Determine the (X, Y) coordinate at the center of the cell enclosing the given text.  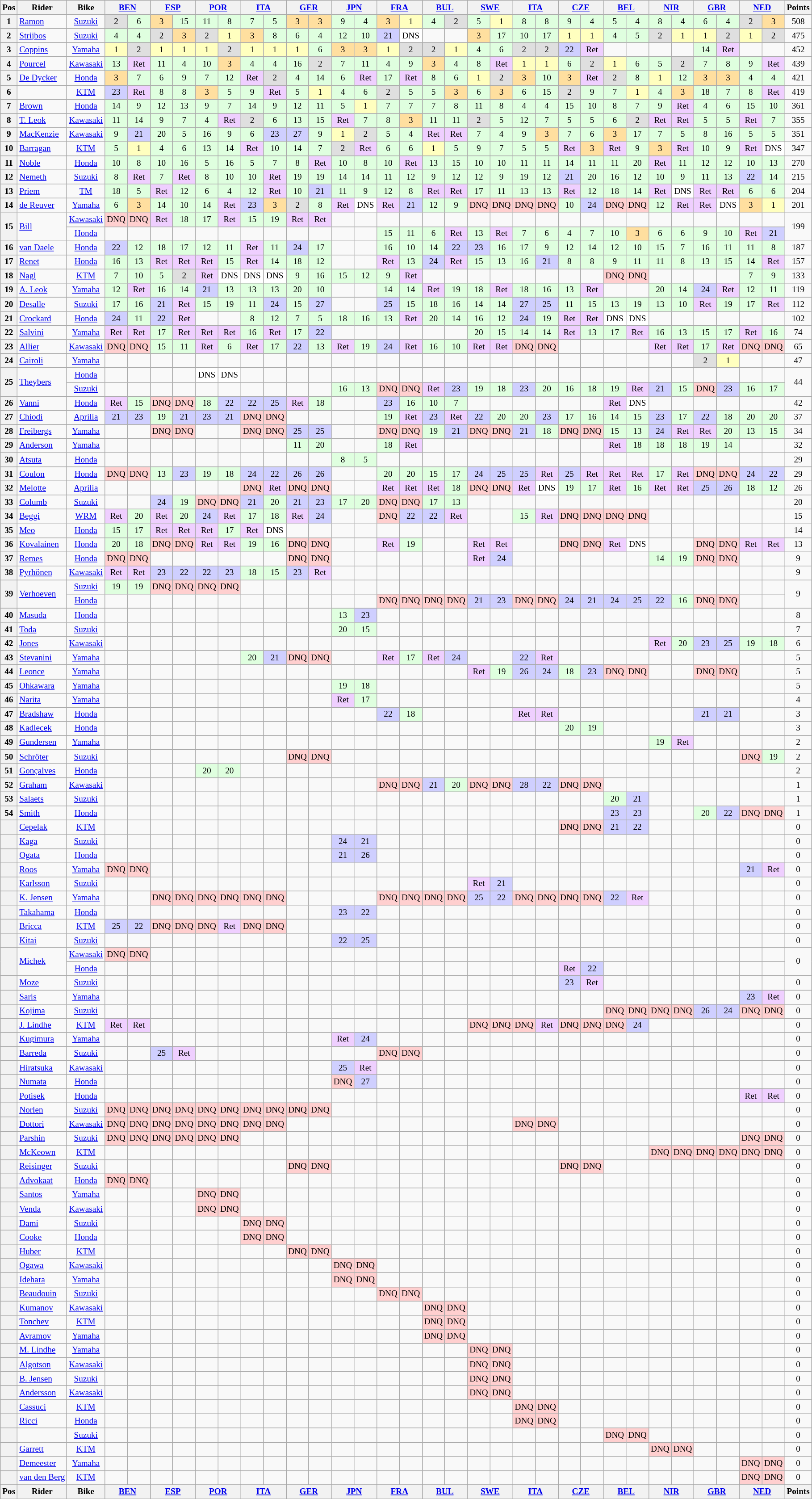
187 (798, 248)
Vanni (42, 403)
50 (9, 757)
TM (86, 191)
Ramon (42, 21)
Schröter (42, 757)
35 (9, 530)
Graham (42, 785)
Coulon (42, 474)
Advokaat (42, 1181)
Moze (42, 983)
Toda (42, 630)
Idehara (42, 1280)
Desalle (42, 304)
201 (798, 206)
Smith (42, 813)
53 (9, 799)
Strijbos (42, 36)
Salvini (42, 332)
38 (9, 573)
112 (798, 304)
Tonchev (42, 1322)
Kovalainen (42, 545)
Cassuci (42, 1407)
Dami (42, 1223)
31 (9, 474)
65 (798, 347)
Kojima (42, 1011)
157 (798, 262)
McKeown (42, 1152)
Numata (42, 1082)
Ohkawara (42, 686)
355 (798, 121)
40 (9, 615)
43 (9, 658)
Kadlecek (42, 728)
Bradshaw (42, 714)
Bricca (42, 926)
Cooke (42, 1237)
133 (798, 276)
B. Jensen (42, 1379)
Kumanov (42, 1308)
39 (9, 594)
Kitai (42, 941)
421 (798, 78)
Potisek (42, 1096)
MacKenzie (42, 134)
Gundersen (42, 743)
Allier (42, 347)
46 (9, 700)
36 (9, 545)
Garrett (42, 1449)
T. Leok (42, 121)
Freibergs (42, 432)
30 (9, 460)
270 (798, 163)
Atsuta (42, 460)
102 (798, 319)
Santos (42, 1195)
Ricci (42, 1421)
419 (798, 92)
Reisinger (42, 1167)
361 (798, 106)
Verhoeven (42, 594)
Barragan (42, 149)
van Daele (42, 248)
Renet (42, 262)
J. Lindhe (42, 1025)
Norlen (42, 1110)
Algotson (42, 1365)
Cepelak (42, 827)
Priem (42, 191)
WRM (86, 516)
Venda (42, 1209)
452 (798, 50)
204 (798, 191)
51 (9, 771)
347 (798, 149)
Pyrhönen (42, 573)
Demeester (42, 1464)
Nemeth (42, 177)
Dottori (42, 1124)
Takahama (42, 912)
Kugimura (42, 1039)
Cairoli (42, 361)
Theybers (42, 382)
74 (798, 332)
Leonce (42, 672)
Parshin (42, 1138)
48 (9, 728)
Crockard (42, 319)
Masuda (42, 615)
Jones (42, 643)
45 (9, 686)
Salaets (42, 799)
A. Leok (42, 290)
Karlsson (42, 884)
Narita (42, 700)
439 (798, 64)
199 (798, 226)
Beggi (42, 516)
van den Berg (42, 1478)
Roos (42, 870)
49 (9, 743)
Kaga (42, 841)
Melotte (42, 488)
Beaudouin (42, 1294)
K. Jensen (42, 898)
Columb (42, 502)
Coppins (42, 50)
508 (798, 21)
Ogawa (42, 1266)
de Reuver (42, 206)
Meo (42, 530)
41 (9, 630)
Nagl (42, 276)
Stevanini (42, 658)
Ogata (42, 856)
351 (798, 134)
Bill (42, 226)
Remes (42, 559)
Andersson (42, 1393)
215 (798, 177)
M. Lindhe (42, 1350)
Hiratsuka (42, 1068)
54 (9, 813)
Gonçalves (42, 771)
Noble (42, 163)
Chiodi (42, 417)
Avramov (42, 1336)
52 (9, 785)
De Dycker (42, 78)
475 (798, 36)
Barreda (42, 1054)
Huber (42, 1251)
119 (798, 290)
Michek (42, 962)
Anderson (42, 445)
Saris (42, 997)
Brown (42, 106)
33 (9, 502)
Pourcel (42, 64)
